Output the (X, Y) coordinate of the center of the cell containing the given text.  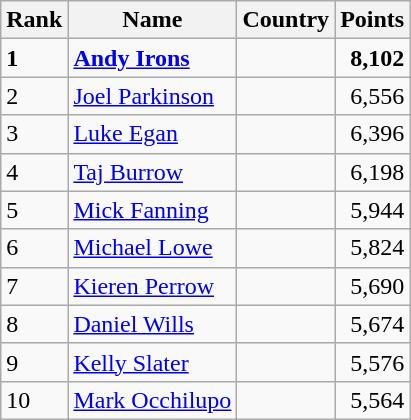
2 (34, 96)
Luke Egan (152, 134)
3 (34, 134)
8 (34, 324)
9 (34, 362)
6,556 (372, 96)
Mick Fanning (152, 210)
6,396 (372, 134)
5,576 (372, 362)
5,824 (372, 248)
7 (34, 286)
8,102 (372, 58)
5,674 (372, 324)
5,690 (372, 286)
Kelly Slater (152, 362)
1 (34, 58)
Rank (34, 20)
Country (286, 20)
6 (34, 248)
4 (34, 172)
Michael Lowe (152, 248)
Points (372, 20)
Kieren Perrow (152, 286)
Andy Irons (152, 58)
Name (152, 20)
5,944 (372, 210)
10 (34, 400)
Daniel Wills (152, 324)
5,564 (372, 400)
Joel Parkinson (152, 96)
Taj Burrow (152, 172)
5 (34, 210)
6,198 (372, 172)
Mark Occhilupo (152, 400)
